Locate the cell with the specified text and output its [X, Y] center coordinate. 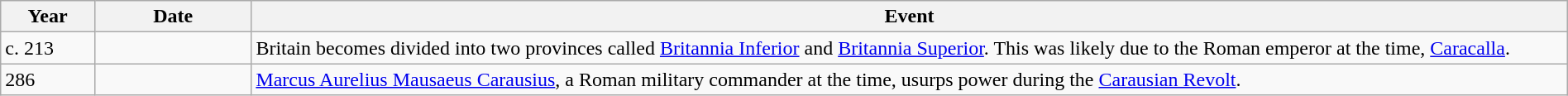
286 [48, 79]
Date [172, 17]
c. 213 [48, 48]
Event [910, 17]
Year [48, 17]
Marcus Aurelius Mausaeus Carausius, a Roman military commander at the time, usurps power during the Carausian Revolt. [910, 79]
